Scan for the cell matching the given text and deliver its [X, Y] coordinate at center. 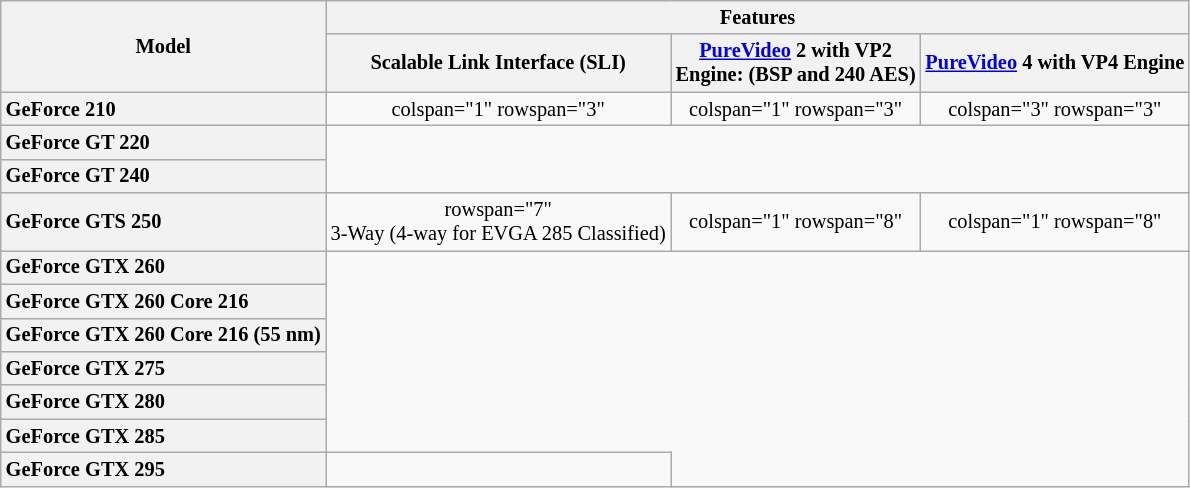
GeForce GT 220 [164, 142]
GeForce GTX 285 [164, 436]
GeForce GT 240 [164, 176]
GeForce GTS 250 [164, 222]
colspan="3" rowspan="3" [1056, 109]
GeForce GTX 260 Core 216 (55 nm) [164, 335]
Features [758, 17]
GeForce GTX 280 [164, 402]
GeForce GTX 260 Core 216 [164, 301]
Model [164, 46]
GeForce GTX 260 [164, 267]
GeForce GTX 295 [164, 469]
PureVideo 2 with VP2Engine: (BSP and 240 AES) [796, 63]
rowspan="7" 3-Way (4-way for EVGA 285 Classified) [498, 222]
Scalable Link Interface (SLI) [498, 63]
PureVideo 4 with VP4 Engine [1056, 63]
GeForce 210 [164, 109]
GeForce GTX 275 [164, 368]
